Return (x, y) of the center of cell containing provided text 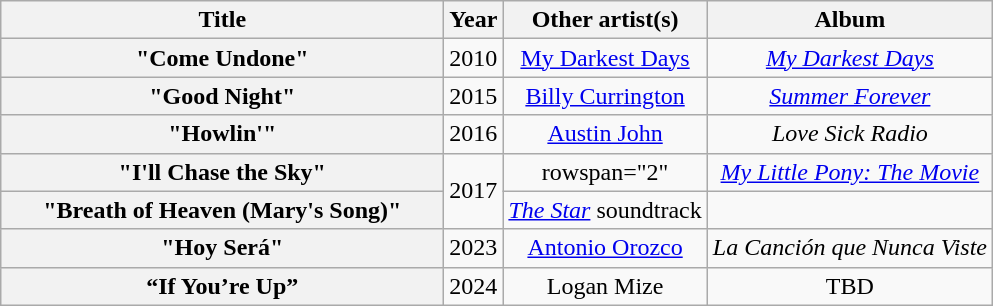
TBD (850, 286)
Logan Mize (605, 286)
The Star soundtrack (605, 210)
Album (850, 20)
My Little Pony: The Movie (850, 172)
"Hoy Será" (222, 248)
2016 (474, 134)
"Howlin'" (222, 134)
Antonio Orozco (605, 248)
2017 (474, 191)
Other artist(s) (605, 20)
Summer Forever (850, 96)
La Canción que Nunca Viste (850, 248)
2024 (474, 286)
Austin John (605, 134)
rowspan="2" (605, 172)
Love Sick Radio (850, 134)
Billy Currington (605, 96)
Year (474, 20)
2023 (474, 248)
Title (222, 20)
“If You’re Up” (222, 286)
"Breath of Heaven (Mary's Song)" (222, 210)
"I'll Chase the Sky" (222, 172)
"Come Undone" (222, 58)
"Good Night" (222, 96)
2015 (474, 96)
2010 (474, 58)
